Extract the [X, Y] coordinate from the center of the cell holding the provided text.  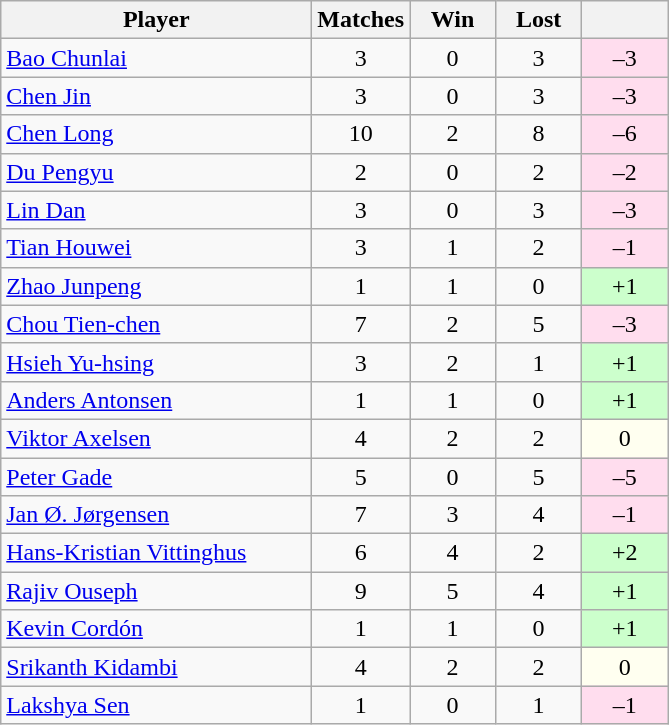
Zhao Junpeng [156, 286]
Lakshya Sen [156, 705]
Anders Antonsen [156, 400]
Tian Houwei [156, 248]
Viktor Axelsen [156, 438]
Hans-Kristian Vittinghus [156, 553]
Lin Dan [156, 210]
Srikanth Kidambi [156, 667]
–6 [625, 134]
Chou Tien-chen [156, 324]
Kevin Cordón [156, 629]
Chen Long [156, 134]
Matches [361, 20]
–2 [625, 172]
Chen Jin [156, 96]
Player [156, 20]
8 [539, 134]
9 [361, 591]
Lost [539, 20]
+2 [625, 553]
Jan Ø. Jørgensen [156, 515]
Du Pengyu [156, 172]
–5 [625, 477]
Hsieh Yu-hsing [156, 362]
Bao Chunlai [156, 58]
Rajiv Ouseph [156, 591]
6 [361, 553]
10 [361, 134]
Win [453, 20]
Peter Gade [156, 477]
